Detect which cell encompasses the target text, then output its [X, Y] center coordinate. 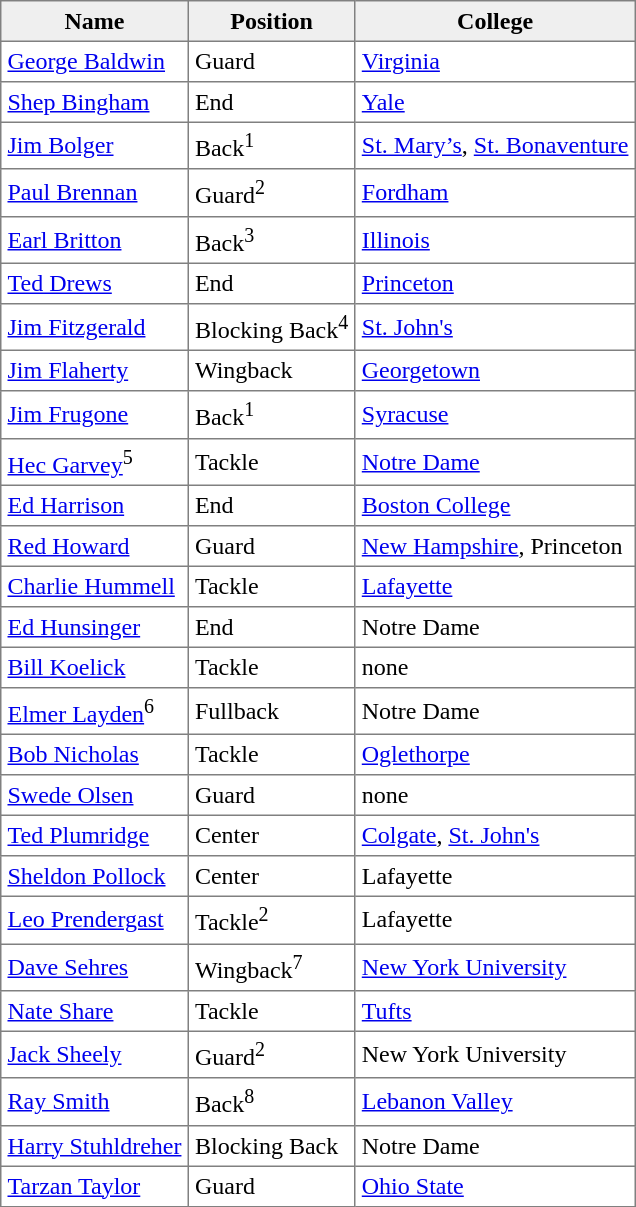
Back8 [272, 1102]
Shep Bingham [94, 102]
Syracuse [495, 414]
Elmer Layden6 [94, 712]
Hec Garvey5 [94, 462]
Harry Stuhldreher [94, 1145]
St. Mary’s, St. Bonaventure [495, 146]
Princeton [495, 283]
Boston College [495, 505]
Bill Koelick [94, 667]
Dave Sehres [94, 968]
Yale [495, 102]
Jim Flaherty [94, 371]
Position [272, 21]
Blocking Back4 [272, 328]
Virginia [495, 61]
Wingback [272, 371]
Ohio State [495, 1186]
Paul Brennan [94, 192]
Sheldon Pollock [94, 876]
Fullback [272, 712]
Leo Prendergast [94, 920]
Nate Share [94, 1011]
Jim Frugone [94, 414]
Wingback7 [272, 968]
Jack Sheely [94, 1054]
Tufts [495, 1011]
Oglethorpe [495, 755]
Swede Olsen [94, 795]
Ed Harrison [94, 505]
Tarzan Taylor [94, 1186]
Blocking Back [272, 1145]
Georgetown [495, 371]
Name [94, 21]
Jim Bolger [94, 146]
Illinois [495, 240]
Lebanon Valley [495, 1102]
Tackle2 [272, 920]
George Baldwin [94, 61]
Red Howard [94, 546]
Ed Hunsinger [94, 627]
St. John's [495, 328]
Earl Britton [94, 240]
Back3 [272, 240]
Charlie Hummell [94, 586]
College [495, 21]
Fordham [495, 192]
Ted Drews [94, 283]
Ray Smith [94, 1102]
Bob Nicholas [94, 755]
Colgate, St. John's [495, 836]
New Hampshire, Princeton [495, 546]
Ted Plumridge [94, 836]
Jim Fitzgerald [94, 328]
